Search for the cell housing the specified text and yield its [x, y] center coordinate. 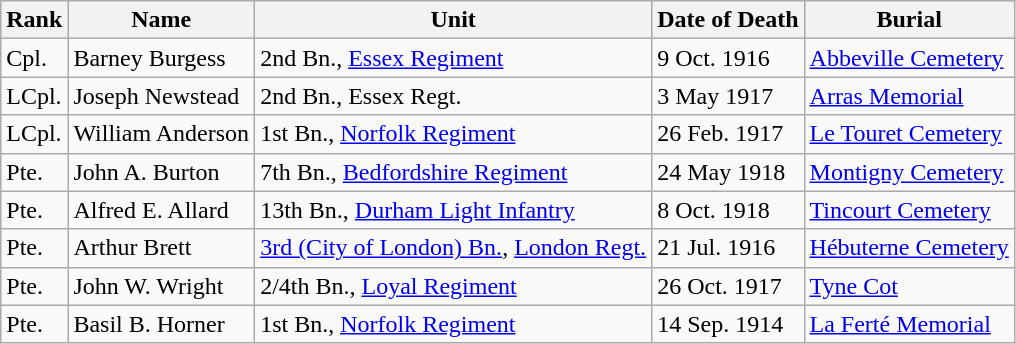
William Anderson [162, 134]
8 Oct. 1918 [728, 210]
Le Touret Cemetery [909, 134]
Arthur Brett [162, 248]
Rank [34, 20]
Joseph Newstead [162, 96]
Basil B. Horner [162, 324]
Burial [909, 20]
Tyne Cot [909, 286]
Barney Burgess [162, 58]
La Ferté Memorial [909, 324]
3 May 1917 [728, 96]
Tincourt Cemetery [909, 210]
Name [162, 20]
3rd (City of London) Bn., London Regt. [454, 248]
Hébuterne Cemetery [909, 248]
26 Oct. 1917 [728, 286]
Abbeville Cemetery [909, 58]
7th Bn., Bedfordshire Regiment [454, 172]
John A. Burton [162, 172]
Montigny Cemetery [909, 172]
John W. Wright [162, 286]
Alfred E. Allard [162, 210]
9 Oct. 1916 [728, 58]
21 Jul. 1916 [728, 248]
24 May 1918 [728, 172]
Cpl. [34, 58]
14 Sep. 1914 [728, 324]
Unit [454, 20]
13th Bn., Durham Light Infantry [454, 210]
Arras Memorial [909, 96]
2/4th Bn., Loyal Regiment [454, 286]
26 Feb. 1917 [728, 134]
2nd Bn., Essex Regt. [454, 96]
2nd Bn., Essex Regiment [454, 58]
Date of Death [728, 20]
